Search for the cell housing the specified text and yield its [x, y] center coordinate. 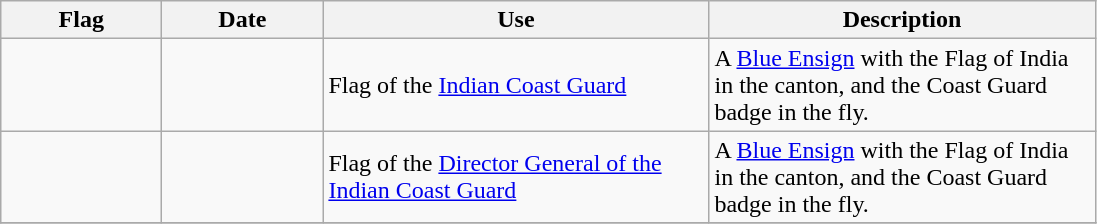
Flag of the Director General of the Indian Coast Guard [516, 177]
Description [902, 20]
Date [242, 20]
Use [516, 20]
Flag of the Indian Coast Guard [516, 85]
Flag [82, 20]
